Pinpoint the cell where the given text exists, returning its [X, Y] midpoint coordinate. 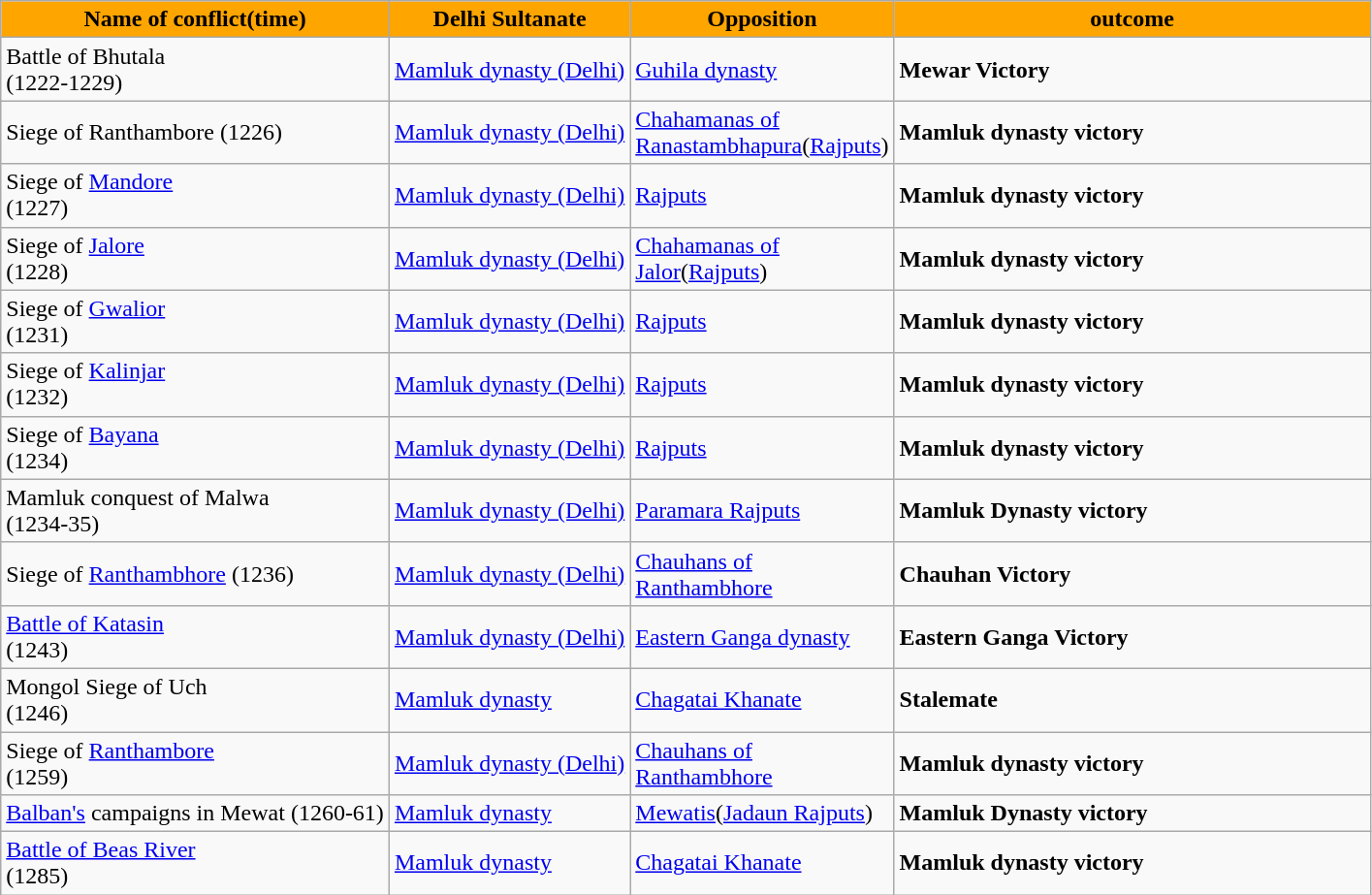
Battle of Katasin(1243) [196, 636]
Opposition [762, 19]
Siege of Gwalior(1231) [196, 322]
Siege of Jalore(1228) [196, 258]
Battle of Bhutala(1222-1229) [196, 70]
outcome [1133, 19]
Mewar Victory [1133, 70]
Siege of Bayana (1234) [196, 448]
Chahamanas of Ranastambhapura(Rajputs) [762, 132]
Mamluk conquest of Malwa(1234-35) [196, 510]
Paramara Rajputs [762, 510]
Mewatis(Jadaun Rajputs) [762, 814]
Chahamanas of Jalor(Rajputs) [762, 258]
Guhila dynasty [762, 70]
Balban's campaigns in Mewat (1260-61) [196, 814]
Siege of Ranthambhore (1236) [196, 574]
Battle of Beas River(1285) [196, 863]
Siege of Ranthambore(1259) [196, 762]
Name of conflict(time) [196, 19]
Chauhan Victory [1133, 574]
Siege of Mandore(1227) [196, 196]
Mongol Siege of Uch(1246) [196, 700]
Siege of Ranthambore (1226) [196, 132]
Eastern Ganga Victory [1133, 636]
Stalemate [1133, 700]
Eastern Ganga dynasty [762, 636]
Delhi Sultanate [509, 19]
Siege of Kalinjar(1232) [196, 384]
